Find where the given text appears and provide that cell's center as (X, Y) coordinate. 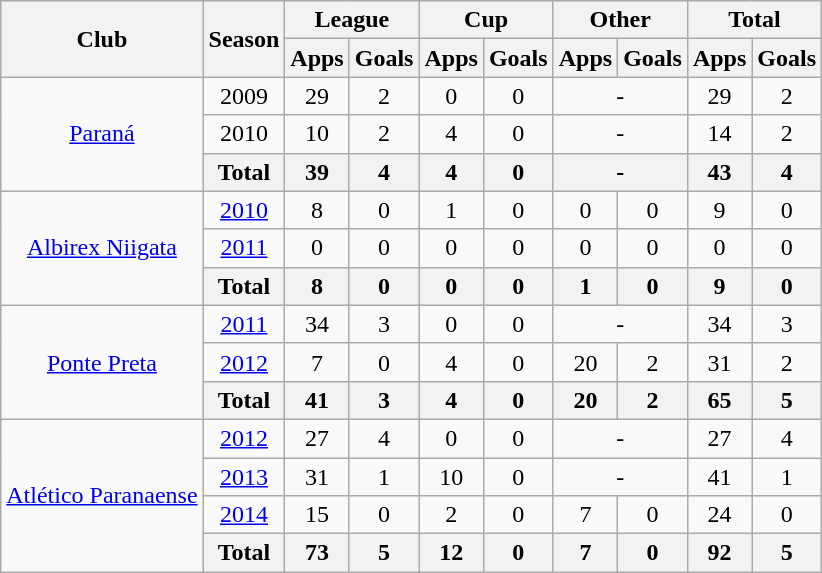
Cup (486, 20)
24 (719, 515)
Atlético Paranaense (102, 495)
Paraná (102, 134)
League (352, 20)
43 (719, 172)
2013 (244, 477)
12 (451, 553)
2009 (244, 96)
15 (317, 515)
14 (719, 134)
Albirex Niigata (102, 248)
65 (719, 400)
92 (719, 553)
Ponte Preta (102, 362)
Club (102, 39)
73 (317, 553)
Other (620, 20)
Season (244, 39)
2014 (244, 515)
39 (317, 172)
